Provide the (X, Y) coordinate of the cell's center where the given text is located.  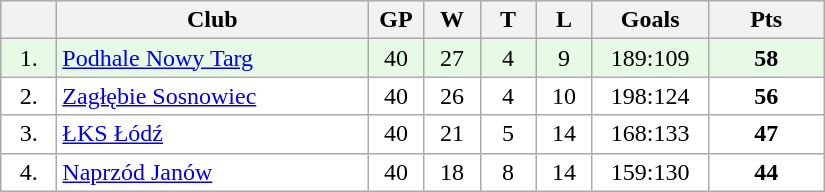
4. (29, 172)
5 (508, 134)
T (508, 20)
168:133 (650, 134)
GP (396, 20)
Goals (650, 20)
Podhale Nowy Targ (212, 58)
Zagłębie Sosnowiec (212, 96)
18 (452, 172)
1. (29, 58)
9 (564, 58)
47 (766, 134)
58 (766, 58)
189:109 (650, 58)
2. (29, 96)
21 (452, 134)
L (564, 20)
56 (766, 96)
198:124 (650, 96)
10 (564, 96)
27 (452, 58)
8 (508, 172)
44 (766, 172)
ŁKS Łódź (212, 134)
W (452, 20)
3. (29, 134)
26 (452, 96)
Naprzód Janów (212, 172)
159:130 (650, 172)
Pts (766, 20)
Club (212, 20)
